Detect which cell encompasses the target text, then output its (x, y) center coordinate. 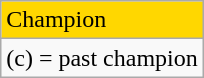
Champion (102, 20)
(c) = past champion (102, 58)
